Locate the cell with the specified text and output its [X, Y] center coordinate. 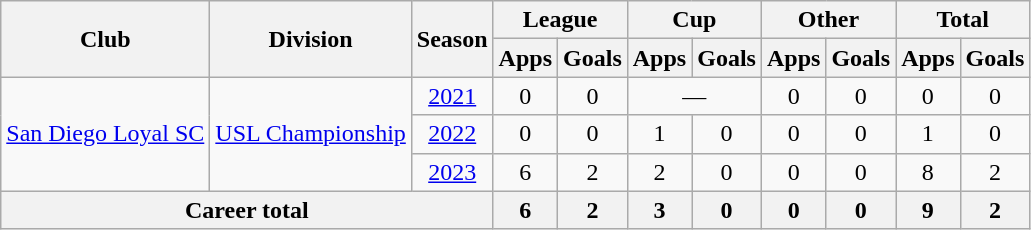
Total [963, 20]
Career total [247, 210]
Division [311, 39]
San Diego Loyal SC [106, 134]
Cup [694, 20]
3 [659, 210]
USL Championship [311, 134]
Other [828, 20]
9 [928, 210]
8 [928, 172]
2023 [452, 172]
— [694, 96]
Season [452, 39]
2022 [452, 134]
League [560, 20]
2021 [452, 96]
Club [106, 39]
